Extract the (x, y) coordinate from the center of the cell holding the provided text.  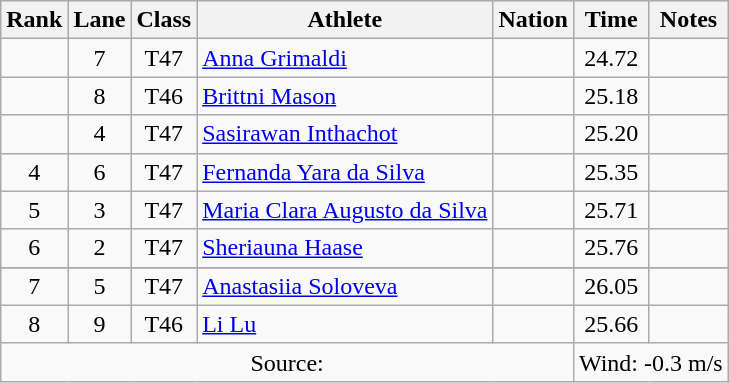
Sasirawan Inthachot (345, 134)
3 (100, 210)
25.76 (610, 248)
25.35 (610, 172)
2 (100, 248)
Time (610, 20)
Class (164, 20)
Notes (688, 20)
Anna Grimaldi (345, 58)
Fernanda Yara da Silva (345, 172)
Sheriauna Haase (345, 248)
Source: (288, 362)
Brittni Mason (345, 96)
Li Lu (345, 324)
Athlete (345, 20)
Nation (533, 20)
Maria Clara Augusto da Silva (345, 210)
Anastasiia Soloveva (345, 286)
24.72 (610, 58)
25.66 (610, 324)
9 (100, 324)
Wind: -0.3 m/s (650, 362)
25.71 (610, 210)
25.18 (610, 96)
Rank (34, 20)
25.20 (610, 134)
26.05 (610, 286)
Lane (100, 20)
